Locate the cell with the specified text and output its (x, y) center coordinate. 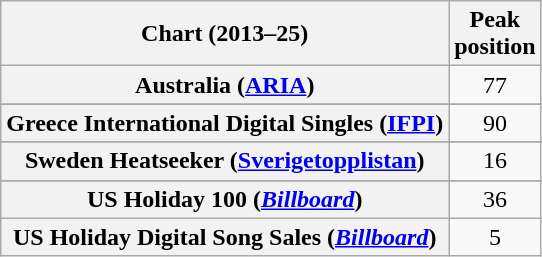
77 (495, 85)
16 (495, 161)
US Holiday Digital Song Sales (Billboard) (225, 237)
Peakposition (495, 34)
Chart (2013–25) (225, 34)
36 (495, 199)
US Holiday 100 (Billboard) (225, 199)
Australia (ARIA) (225, 85)
5 (495, 237)
Greece International Digital Singles (IFPI) (225, 123)
Sweden Heatseeker (Sverigetopplistan) (225, 161)
90 (495, 123)
